From the cell containing the given text, extract its center point as (x, y) coordinate. 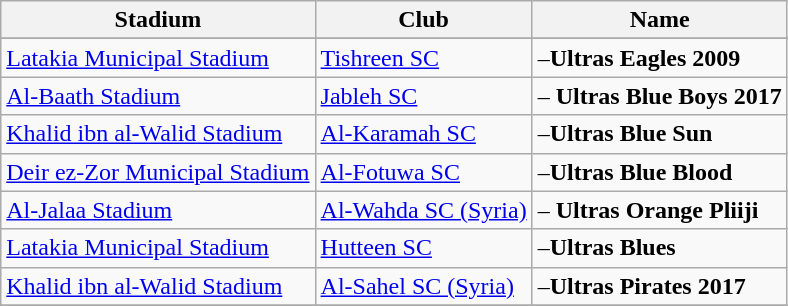
Name (660, 20)
–Ultras Blue Sun (660, 134)
Al-Karamah SC (424, 134)
Hutteen SC (424, 248)
Al-Sahel SC (Syria) (424, 286)
Stadium (158, 20)
–Ultras Blues (660, 248)
– Ultras Blue Boys 2017 (660, 96)
–Ultras Blue Blood (660, 172)
Club (424, 20)
– Ultras Orange Pliiji (660, 210)
Al-Fotuwa SC (424, 172)
Al-Wahda SC (Syria) (424, 210)
–Ultras Eagles 2009 (660, 58)
–Ultras Pirates 2017 (660, 286)
Al-Baath Stadium (158, 96)
Tishreen SC (424, 58)
Deir ez-Zor Municipal Stadium (158, 172)
Al-Jalaa Stadium (158, 210)
Jableh SC (424, 96)
